Output the [X, Y] coordinate of the center of the cell containing the given text.  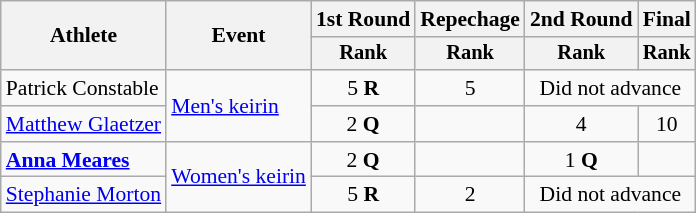
10 [667, 124]
Patrick Constable [84, 88]
Athlete [84, 36]
Women's keirin [238, 178]
Stephanie Morton [84, 195]
1 Q [582, 160]
4 [582, 124]
Repechage [470, 19]
1st Round [363, 19]
2nd Round [582, 19]
Men's keirin [238, 106]
5 [470, 88]
Event [238, 36]
Matthew Glaetzer [84, 124]
2 [470, 195]
Anna Meares [84, 160]
Final [667, 19]
